From the cell containing the given text, extract its center point as (x, y) coordinate. 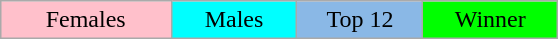
Females (86, 20)
Top 12 (360, 20)
Males (234, 20)
Winner (490, 20)
